Return [x, y] of the center of cell containing provided text 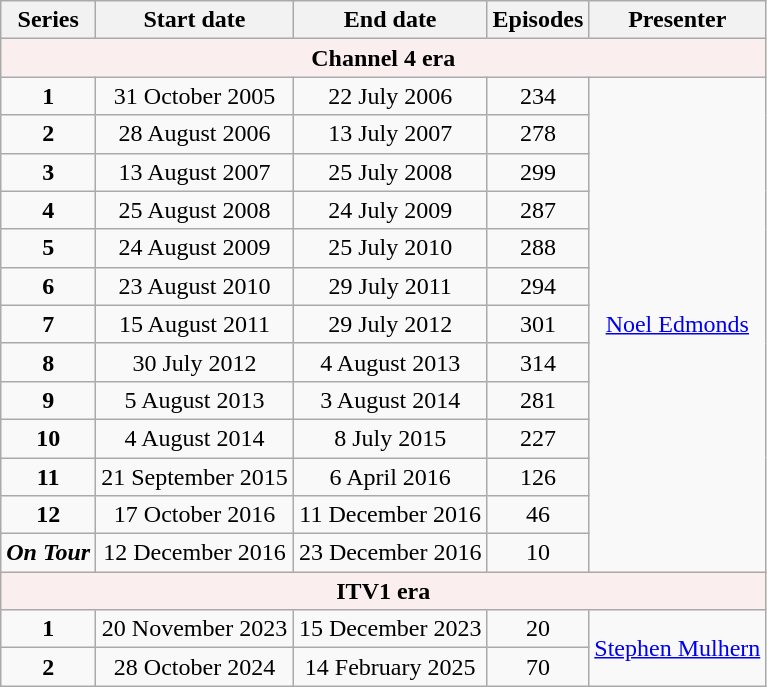
7 [48, 324]
227 [538, 438]
23 August 2010 [195, 286]
314 [538, 362]
29 July 2011 [390, 286]
4 August 2013 [390, 362]
28 October 2024 [195, 667]
301 [538, 324]
29 July 2012 [390, 324]
3 [48, 172]
6 [48, 286]
End date [390, 20]
299 [538, 172]
11 [48, 477]
15 August 2011 [195, 324]
11 December 2016 [390, 515]
70 [538, 667]
294 [538, 286]
287 [538, 210]
On Tour [48, 553]
17 October 2016 [195, 515]
5 [48, 248]
234 [538, 96]
281 [538, 400]
Start date [195, 20]
Stephen Mulhern [678, 648]
21 September 2015 [195, 477]
12 [48, 515]
3 August 2014 [390, 400]
28 August 2006 [195, 134]
288 [538, 248]
25 July 2010 [390, 248]
4 [48, 210]
20 November 2023 [195, 629]
13 August 2007 [195, 172]
31 October 2005 [195, 96]
9 [48, 400]
278 [538, 134]
8 [48, 362]
12 December 2016 [195, 553]
Episodes [538, 20]
46 [538, 515]
Presenter [678, 20]
13 July 2007 [390, 134]
30 July 2012 [195, 362]
24 July 2009 [390, 210]
22 July 2006 [390, 96]
25 August 2008 [195, 210]
ITV1 era [384, 591]
8 July 2015 [390, 438]
5 August 2013 [195, 400]
Channel 4 era [384, 58]
Noel Edmonds [678, 324]
24 August 2009 [195, 248]
Series [48, 20]
14 February 2025 [390, 667]
15 December 2023 [390, 629]
4 August 2014 [195, 438]
25 July 2008 [390, 172]
126 [538, 477]
23 December 2016 [390, 553]
20 [538, 629]
6 April 2016 [390, 477]
